Provide the [X, Y] coordinate of the cell's center where the given text is located.  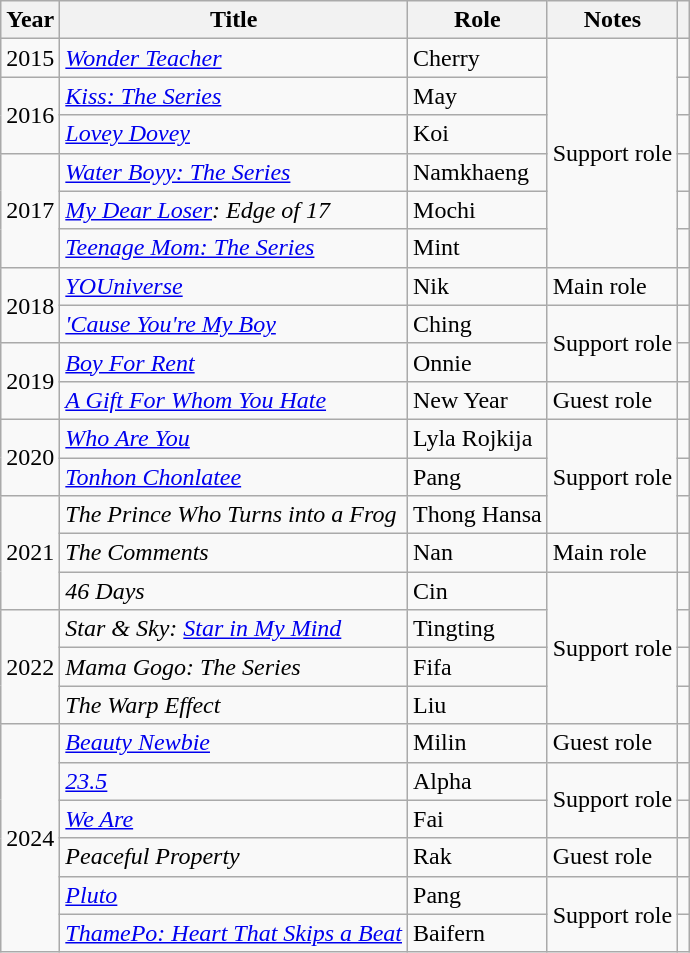
Beauty Newbie [234, 743]
Liu [478, 705]
May [478, 96]
Onnie [478, 362]
Nan [478, 553]
ThamePo: Heart That Skips a Beat [234, 933]
'Cause You're My Boy [234, 324]
Lyla Rojkija [478, 438]
Wonder Teacher [234, 58]
Star & Sky: Star in My Mind [234, 629]
Water Boyy: The Series [234, 172]
Role [478, 20]
Cherry [478, 58]
Thong Hansa [478, 515]
Notes [612, 20]
YOUniverse [234, 286]
Fifa [478, 667]
Pluto [234, 895]
We Are [234, 819]
Tingting [478, 629]
Milin [478, 743]
Teenage Mom: The Series [234, 248]
The Prince Who Turns into a Frog [234, 515]
Baifern [478, 933]
My Dear Loser: Edge of 17 [234, 210]
New Year [478, 400]
Mama Gogo: The Series [234, 667]
Namkhaeng [478, 172]
2021 [30, 553]
2024 [30, 838]
2018 [30, 305]
Nik [478, 286]
Title [234, 20]
Kiss: The Series [234, 96]
Tonhon Chonlatee [234, 477]
Year [30, 20]
Cin [478, 591]
A Gift For Whom You Hate [234, 400]
Alpha [478, 781]
Ching [478, 324]
46 Days [234, 591]
2022 [30, 667]
The Warp Effect [234, 705]
23.5 [234, 781]
2020 [30, 457]
Rak [478, 857]
Mint [478, 248]
Mochi [478, 210]
Who Are You [234, 438]
Boy For Rent [234, 362]
Fai [478, 819]
Lovey Dovey [234, 134]
2019 [30, 381]
Koi [478, 134]
2016 [30, 115]
The Comments [234, 553]
2015 [30, 58]
2017 [30, 210]
Peaceful Property [234, 857]
